Output the (x, y) coordinate of the center of the cell containing the given text.  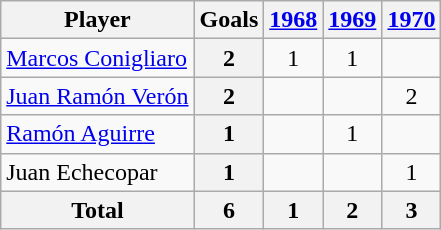
3 (412, 210)
6 (229, 210)
1968 (294, 20)
Goals (229, 20)
Ramón Aguirre (98, 134)
Juan Echecopar (98, 172)
Player (98, 20)
Juan Ramón Verón (98, 96)
1970 (412, 20)
1969 (352, 20)
Marcos Conigliaro (98, 58)
Total (98, 210)
